Return (X, Y) of the center of cell containing provided text 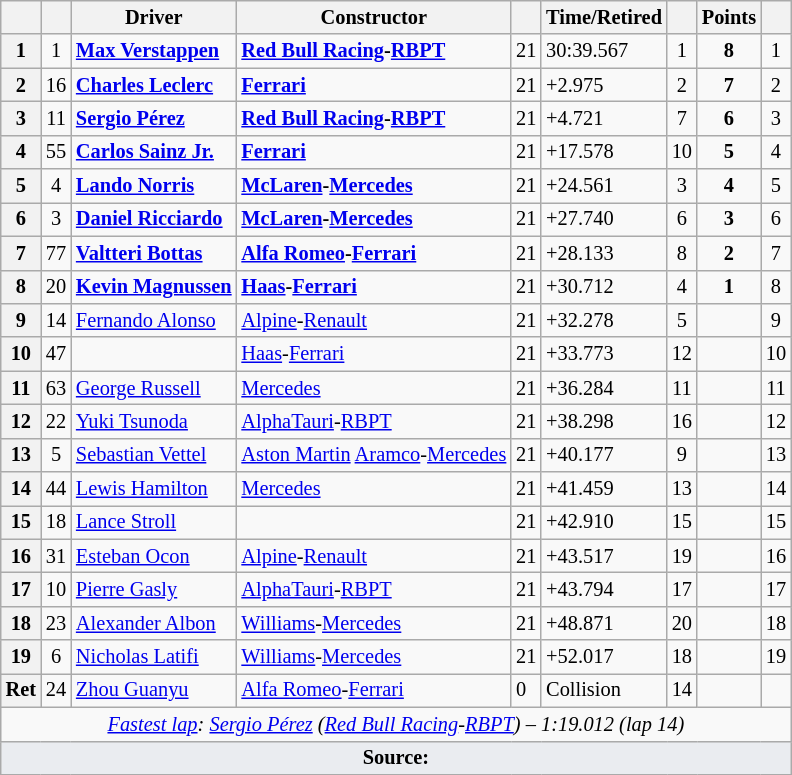
22 (56, 421)
Valtteri Bottas (154, 253)
+52.017 (604, 657)
Source: (396, 758)
Driver (154, 17)
+48.871 (604, 623)
Time/Retired (604, 17)
Fernando Alonso (154, 320)
Points (729, 17)
+41.459 (604, 489)
Lewis Hamilton (154, 489)
Fastest lap: Sergio Pérez (Red Bull Racing-RBPT) – 1:19.012 (lap 14) (396, 724)
31 (56, 556)
30:39.567 (604, 51)
Carlos Sainz Jr. (154, 152)
+28.133 (604, 253)
+40.177 (604, 455)
47 (56, 354)
24 (56, 690)
Charles Leclerc (154, 85)
Alexander Albon (154, 623)
+38.298 (604, 421)
Constructor (374, 17)
+42.910 (604, 522)
Sebastian Vettel (154, 455)
Lando Norris (154, 186)
Daniel Ricciardo (154, 219)
55 (56, 152)
Esteban Ocon (154, 556)
+27.740 (604, 219)
Pierre Gasly (154, 589)
+33.773 (604, 354)
+2.975 (604, 85)
+32.278 (604, 320)
0 (526, 690)
Collision (604, 690)
+24.561 (604, 186)
George Russell (154, 388)
Zhou Guanyu (154, 690)
Nicholas Latifi (154, 657)
Aston Martin Aramco-Mercedes (374, 455)
+43.794 (604, 589)
Max Verstappen (154, 51)
+43.517 (604, 556)
Ret (21, 690)
+17.578 (604, 152)
Yuki Tsunoda (154, 421)
Kevin Magnussen (154, 287)
44 (56, 489)
+30.712 (604, 287)
23 (56, 623)
77 (56, 253)
Sergio Pérez (154, 118)
Lance Stroll (154, 522)
+36.284 (604, 388)
+4.721 (604, 118)
63 (56, 388)
